Find where the given text appears and provide that cell's center as [X, Y] coordinate. 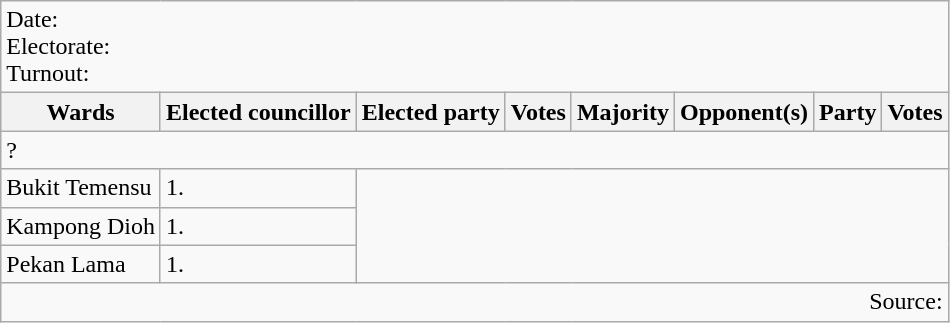
Party [848, 112]
Elected party [430, 112]
Opponent(s) [744, 112]
Pekan Lama [81, 264]
Date: Electorate: Turnout: [474, 47]
Bukit Temensu [81, 188]
Source: [474, 302]
Elected councillor [258, 112]
? [474, 150]
Kampong Dioh [81, 226]
Wards [81, 112]
Majority [622, 112]
